For the text-containing cell, return its midpoint in [x, y] coordinate format. 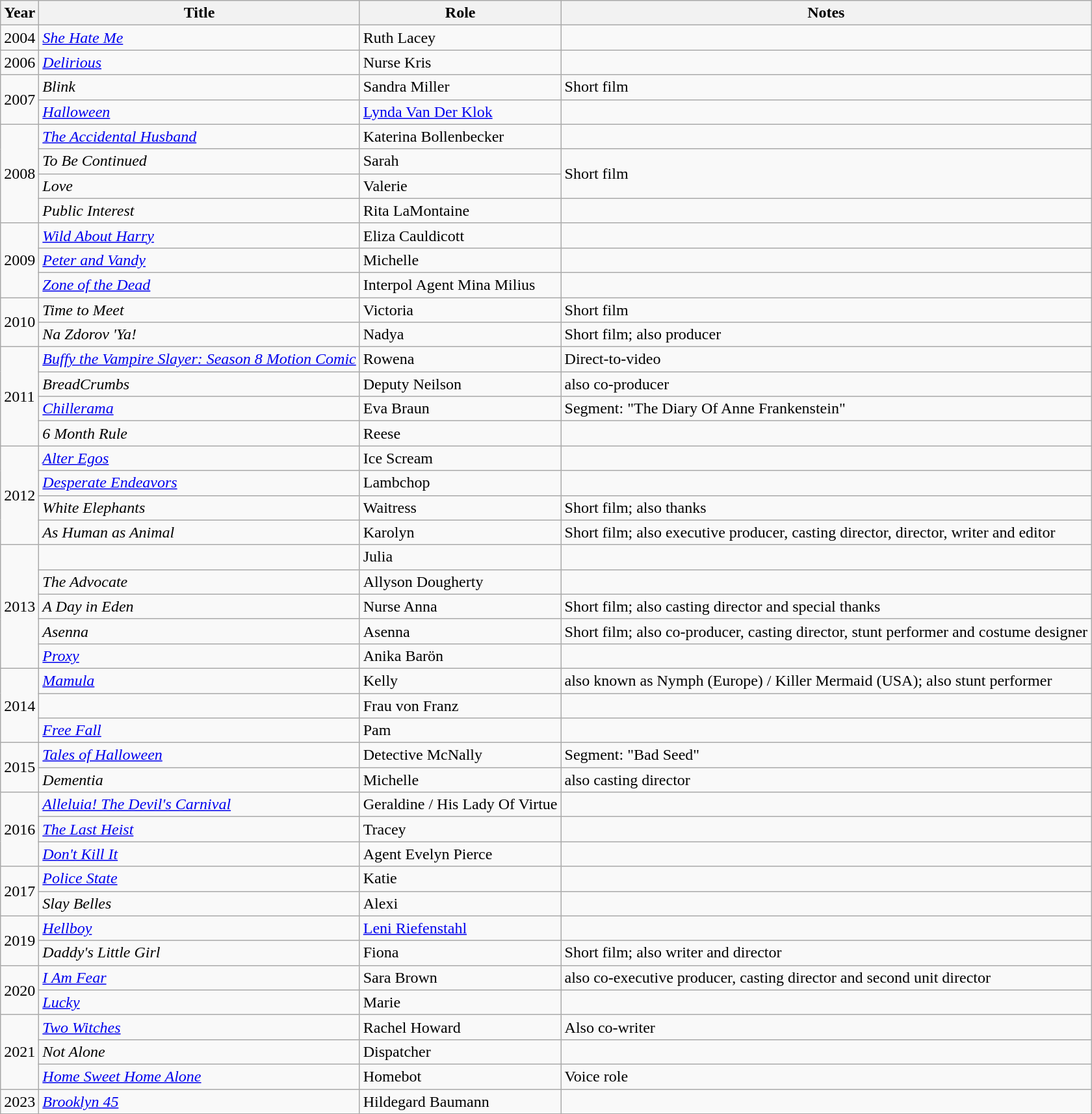
Geraldine / His Lady Of Virtue [460, 805]
Short film; also casting director and special thanks [826, 606]
Karolyn [460, 532]
Not Alone [199, 1052]
Katie [460, 879]
Public Interest [199, 211]
also known as Nymph (Europe) / Killer Mermaid (USA); also stunt performer [826, 680]
As Human as Animal [199, 532]
Marie [460, 1002]
Lynda Van Der Klok [460, 112]
The Accidental Husband [199, 136]
Interpol Agent Mina Milius [460, 285]
Alexi [460, 903]
Katerina Bollenbecker [460, 136]
Wild About Harry [199, 235]
Nurse Anna [460, 606]
Victoria [460, 310]
2013 [19, 606]
Short film; also producer [826, 335]
Ruth Lacey [460, 38]
Nadya [460, 335]
A Day in Eden [199, 606]
2007 [19, 99]
Two Witches [199, 1027]
2016 [19, 829]
2015 [19, 768]
Waitress [460, 508]
Valerie [460, 186]
Daddy's Little Girl [199, 953]
Deputy Neilson [460, 384]
Nurse Kris [460, 62]
Sarah [460, 161]
6 Month Rule [199, 434]
Short film; also executive producer, casting director, director, writer and editor [826, 532]
Hildegard Baumann [460, 1102]
Detective McNally [460, 755]
Buffy the Vampire Slayer: Season 8 Motion Comic [199, 359]
2020 [19, 990]
Anika Barön [460, 656]
Lucky [199, 1002]
Chillerama [199, 409]
Short film; also co-producer, casting director, stunt performer and costume designer [826, 631]
I Am Fear [199, 978]
also co-producer [826, 384]
2023 [19, 1102]
Slay Belles [199, 903]
2011 [19, 396]
Role [460, 13]
The Advocate [199, 582]
Ice Scream [460, 458]
also co-executive producer, casting director and second unit director [826, 978]
Short film; also writer and director [826, 953]
2006 [19, 62]
Kelly [460, 680]
Alleluia! The Devil's Carnival [199, 805]
Dementia [199, 780]
Agent Evelyn Pierce [460, 854]
Time to Meet [199, 310]
The Last Heist [199, 829]
also casting director [826, 780]
Homebot [460, 1076]
Don't Kill It [199, 854]
Rita LaMontaine [460, 211]
Tracey [460, 829]
Mamula [199, 680]
2008 [19, 174]
Free Fall [199, 731]
Desperate Endeavors [199, 483]
Allyson Dougherty [460, 582]
Delirious [199, 62]
To Be Continued [199, 161]
Eliza Cauldicott [460, 235]
Title [199, 13]
White Elephants [199, 508]
Julia [460, 557]
Na Zdorov 'Ya! [199, 335]
Pam [460, 731]
2004 [19, 38]
Year [19, 13]
2010 [19, 322]
Fiona [460, 953]
Segment: "The Diary Of Anne Frankenstein" [826, 409]
Lambchop [460, 483]
Dispatcher [460, 1052]
Rowena [460, 359]
Eva Braun [460, 409]
Blink [199, 87]
BreadCrumbs [199, 384]
Love [199, 186]
Sara Brown [460, 978]
Direct-to-video [826, 359]
Notes [826, 13]
Short film; also thanks [826, 508]
She Hate Me [199, 38]
2019 [19, 940]
Also co-writer [826, 1027]
Segment: "Bad Seed" [826, 755]
2012 [19, 495]
Frau von Franz [460, 705]
Peter and Vandy [199, 260]
Sandra Miller [460, 87]
2017 [19, 891]
Proxy [199, 656]
2021 [19, 1052]
Leni Riefenstahl [460, 928]
Home Sweet Home Alone [199, 1076]
Hellboy [199, 928]
Alter Egos [199, 458]
Voice role [826, 1076]
Brooklyn 45 [199, 1102]
Rachel Howard [460, 1027]
Police State [199, 879]
2014 [19, 705]
Reese [460, 434]
Tales of Halloween [199, 755]
Halloween [199, 112]
Zone of the Dead [199, 285]
2009 [19, 260]
